Return [X, Y] of the center of cell containing provided text 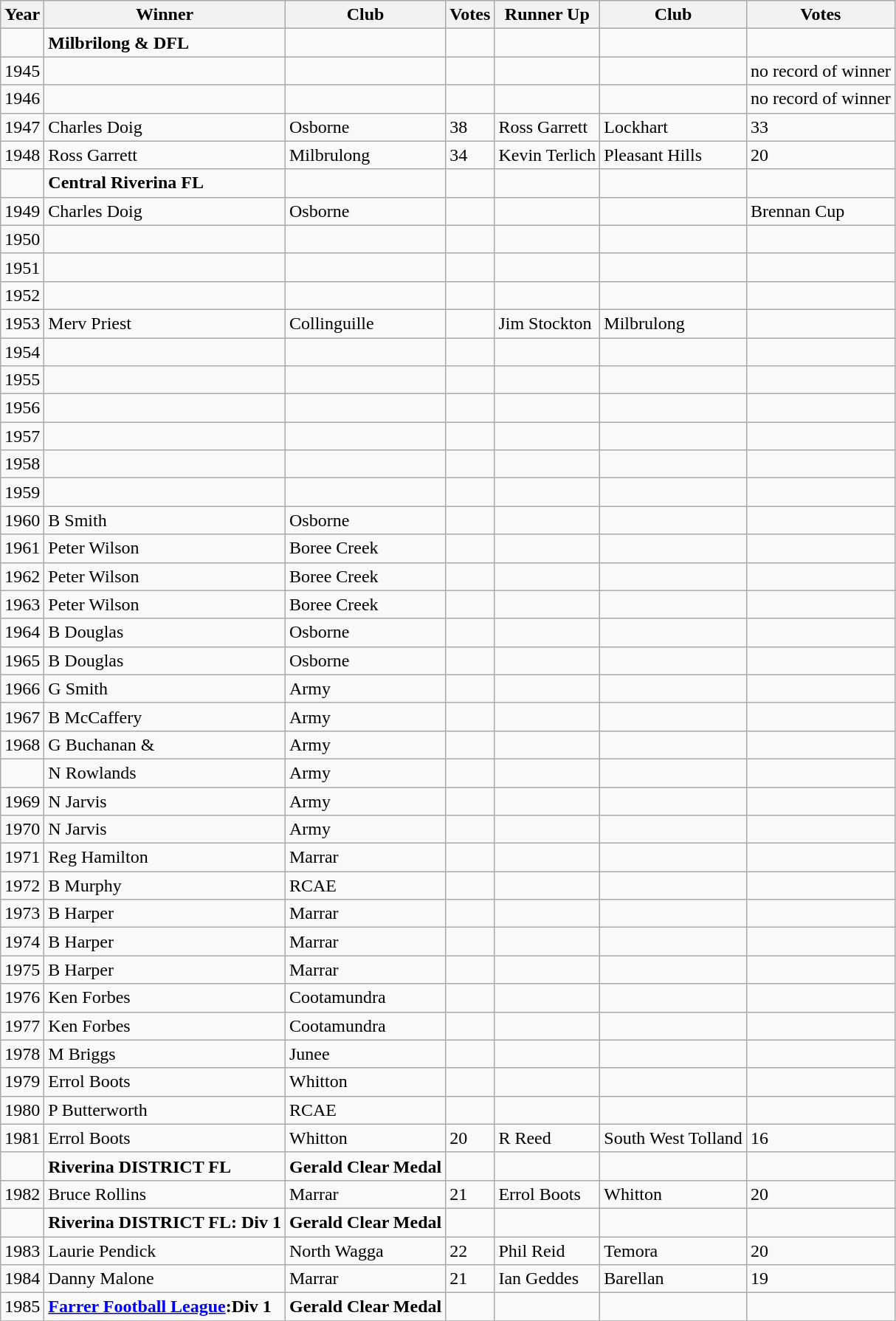
1952 [22, 295]
M Briggs [165, 1054]
19 [821, 1279]
1959 [22, 492]
G Smith [165, 689]
16 [821, 1138]
1954 [22, 352]
1979 [22, 1082]
1985 [22, 1307]
1973 [22, 914]
1964 [22, 632]
1957 [22, 436]
38 [470, 127]
Riverina DISTRICT FL: Div 1 [165, 1222]
Danny Malone [165, 1279]
1982 [22, 1194]
1945 [22, 71]
Kevin Terlich [548, 155]
1970 [22, 829]
N Rowlands [165, 773]
Runner Up [548, 15]
1971 [22, 858]
1972 [22, 886]
33 [821, 127]
1980 [22, 1110]
1950 [22, 239]
Riverina DISTRICT FL [165, 1166]
1968 [22, 745]
Bruce Rollins [165, 1194]
1958 [22, 464]
Jim Stockton [548, 323]
1981 [22, 1138]
R Reed [548, 1138]
Phil Reid [548, 1251]
B Murphy [165, 886]
1966 [22, 689]
1975 [22, 970]
1951 [22, 267]
Brennan Cup [821, 211]
1984 [22, 1279]
Lockhart [673, 127]
1967 [22, 717]
1961 [22, 548]
1946 [22, 99]
1956 [22, 408]
Merv Priest [165, 323]
1977 [22, 1026]
Milbrilong & DFL [165, 43]
Laurie Pendick [165, 1251]
1976 [22, 998]
Pleasant Hills [673, 155]
Junee [365, 1054]
1963 [22, 604]
1949 [22, 211]
B Smith [165, 520]
B McCaffery [165, 717]
Barellan [673, 1279]
Temora [673, 1251]
34 [470, 155]
1947 [22, 127]
Collinguille [365, 323]
1955 [22, 380]
Reg Hamilton [165, 858]
G Buchanan & [165, 745]
Central Riverina FL [165, 183]
1960 [22, 520]
Year [22, 15]
South West Tolland [673, 1138]
1974 [22, 942]
1948 [22, 155]
Winner [165, 15]
1965 [22, 660]
Farrer Football League:Div 1 [165, 1307]
P Butterworth [165, 1110]
1962 [22, 576]
1978 [22, 1054]
1983 [22, 1251]
Ian Geddes [548, 1279]
1969 [22, 801]
North Wagga [365, 1251]
22 [470, 1251]
1953 [22, 323]
